Extract the [x, y] coordinate from the center of the cell holding the provided text.  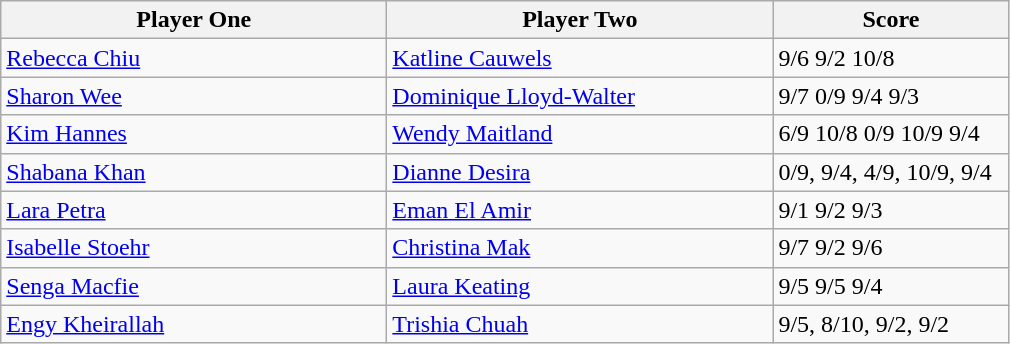
Shabana Khan [194, 172]
9/7 0/9 9/4 9/3 [891, 96]
Score [891, 20]
Laura Keating [580, 286]
Senga Macfie [194, 286]
Rebecca Chiu [194, 58]
Sharon Wee [194, 96]
Kim Hannes [194, 134]
0/9, 9/4, 4/9, 10/9, 9/4 [891, 172]
Player Two [580, 20]
Player One [194, 20]
Lara Petra [194, 210]
Katline Cauwels [580, 58]
9/1 9/2 9/3 [891, 210]
Engy Kheirallah [194, 324]
Dominique Lloyd-Walter [580, 96]
Eman El Amir [580, 210]
Wendy Maitland [580, 134]
6/9 10/8 0/9 10/9 9/4 [891, 134]
9/7 9/2 9/6 [891, 248]
9/5 9/5 9/4 [891, 286]
9/5, 8/10, 9/2, 9/2 [891, 324]
Isabelle Stoehr [194, 248]
Trishia Chuah [580, 324]
Dianne Desira [580, 172]
Christina Mak [580, 248]
9/6 9/2 10/8 [891, 58]
